Extract the [X, Y] coordinate from the center of the cell holding the provided text.  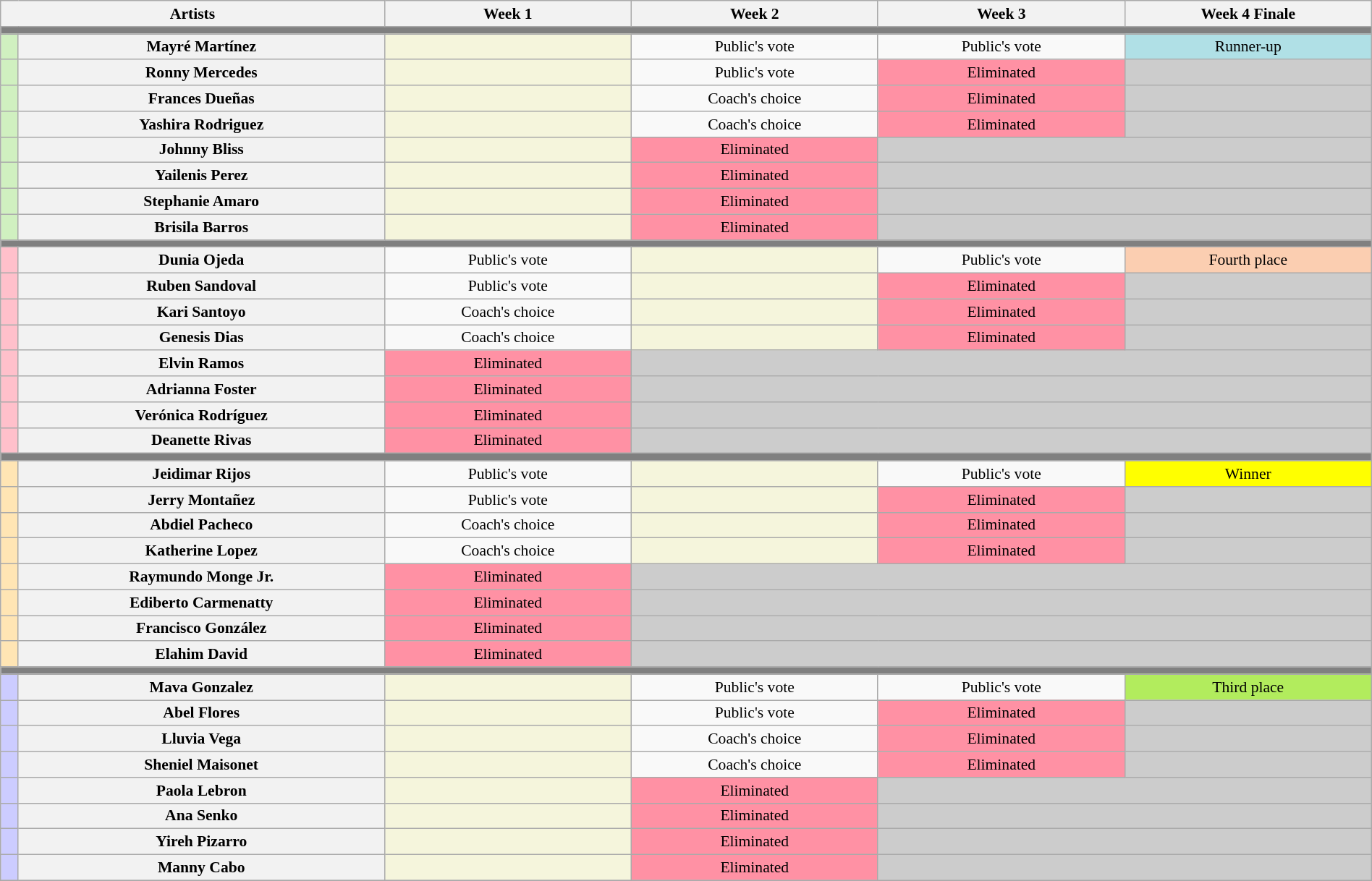
Winner [1248, 474]
Jeidimar Rijos [201, 474]
Ronny Mercedes [201, 73]
Paola Lebron [201, 791]
Abdiel Pacheco [201, 525]
Ruben Sandoval [201, 286]
Frances Dueñas [201, 98]
Adrianna Foster [201, 389]
Yireh Pizarro [201, 842]
Dunia Ojeda [201, 260]
Runner-up [1248, 47]
Brisila Barros [201, 227]
Abel Flores [201, 713]
Ana Senko [201, 816]
Francisco González [201, 629]
Genesis Dias [201, 338]
Week 4 Finale [1248, 14]
Kari Santoyo [201, 312]
Katherine Lopez [201, 551]
Johnny Bliss [201, 150]
Fourth place [1248, 260]
Mayré Martínez [201, 47]
Raymundo Monge Jr. [201, 577]
Third place [1248, 687]
Week 1 [508, 14]
Yailenis Perez [201, 176]
Lluvia Vega [201, 739]
Manny Cabo [201, 868]
Stephanie Amaro [201, 202]
Artists [192, 14]
Week 3 [1002, 14]
Yashira Rodriguez [201, 124]
Week 2 [754, 14]
Verónica Rodríguez [201, 415]
Elahim David [201, 655]
Elvin Ramos [201, 364]
Ediberto Carmenatty [201, 603]
Sheniel Maisonet [201, 765]
Deanette Rivas [201, 440]
Mava Gonzalez [201, 687]
Jerry Montañez [201, 500]
